Determine the [x, y] coordinate at the center of the cell enclosing the given text.  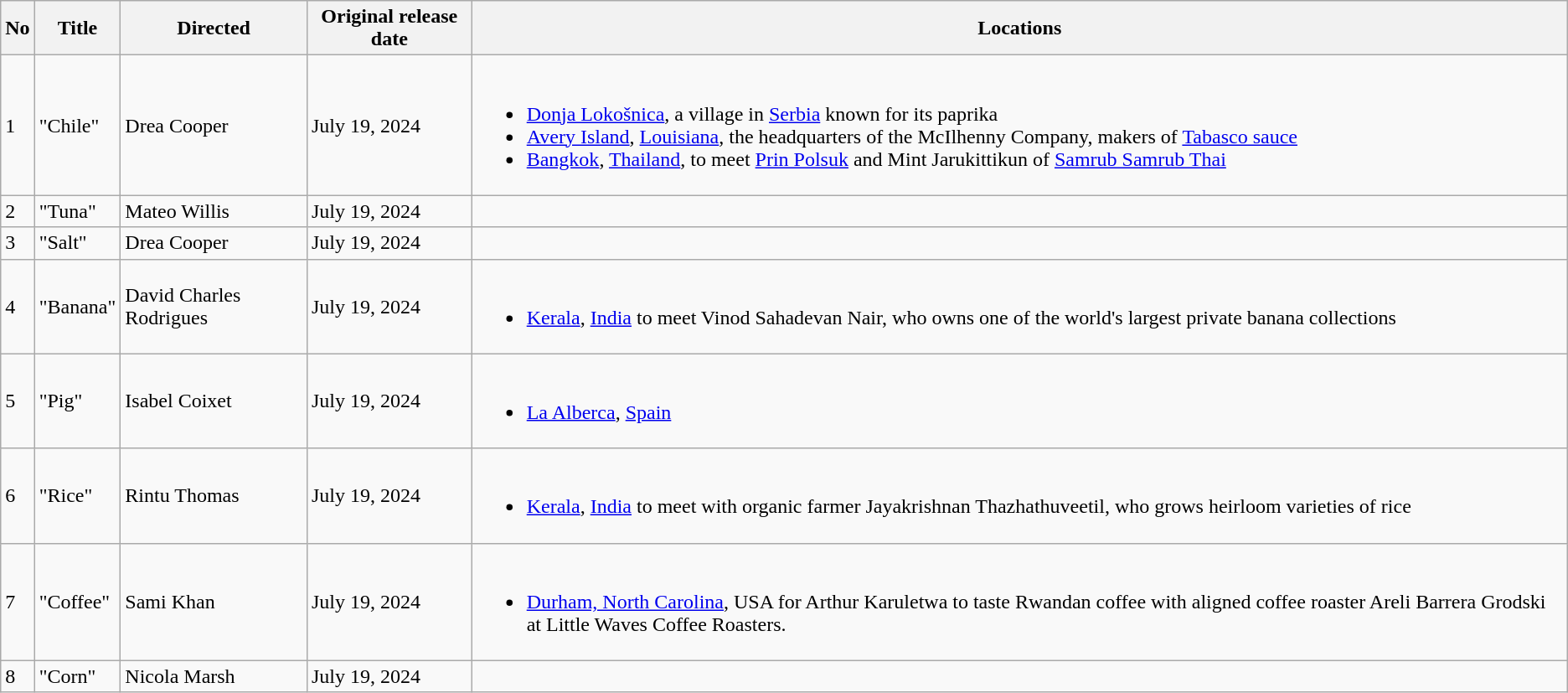
Kerala, India to meet with organic farmer Jayakrishnan Thazhathuveetil, who grows heirloom varieties of rice [1019, 496]
"Coffee" [77, 602]
2 [18, 211]
Sami Khan [214, 602]
5 [18, 401]
Title [77, 28]
Locations [1019, 28]
Kerala, India to meet Vinod Sahadevan Nair, who owns one of the world's largest private banana collections [1019, 307]
Original release date [389, 28]
"Rice" [77, 496]
Mateo Willis [214, 211]
No [18, 28]
6 [18, 496]
Directed [214, 28]
7 [18, 602]
"Pig" [77, 401]
1 [18, 126]
3 [18, 243]
"Salt" [77, 243]
Isabel Coixet [214, 401]
David Charles Rodrigues [214, 307]
8 [18, 676]
"Corn" [77, 676]
Rintu Thomas [214, 496]
4 [18, 307]
"Banana" [77, 307]
"Tuna" [77, 211]
Nicola Marsh [214, 676]
"Chile" [77, 126]
La Alberca, Spain [1019, 401]
